From the cell containing the given text, extract its center point as (X, Y) coordinate. 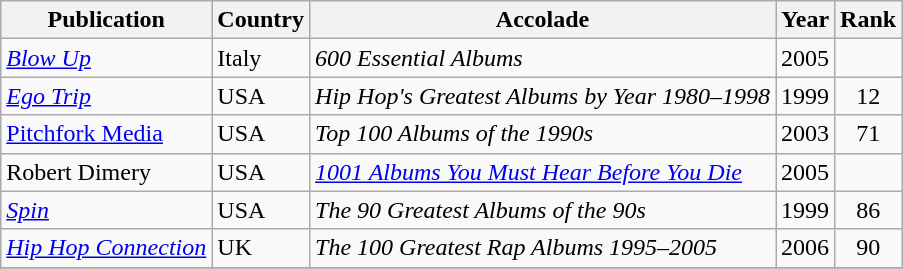
Year (806, 20)
UK (261, 248)
Top 100 Albums of the 1990s (543, 134)
Hip Hop's Greatest Albums by Year 1980–1998 (543, 96)
Pitchfork Media (106, 134)
12 (868, 96)
Robert Dimery (106, 172)
Ego Trip (106, 96)
71 (868, 134)
Italy (261, 58)
Accolade (543, 20)
The 90 Greatest Albums of the 90s (543, 210)
600 Essential Albums (543, 58)
Publication (106, 20)
Hip Hop Connection (106, 248)
Country (261, 20)
90 (868, 248)
86 (868, 210)
2003 (806, 134)
Blow Up (106, 58)
Spin (106, 210)
Rank (868, 20)
The 100 Greatest Rap Albums 1995–2005 (543, 248)
2006 (806, 248)
1001 Albums You Must Hear Before You Die (543, 172)
